Detect which cell encompasses the target text, then output its [x, y] center coordinate. 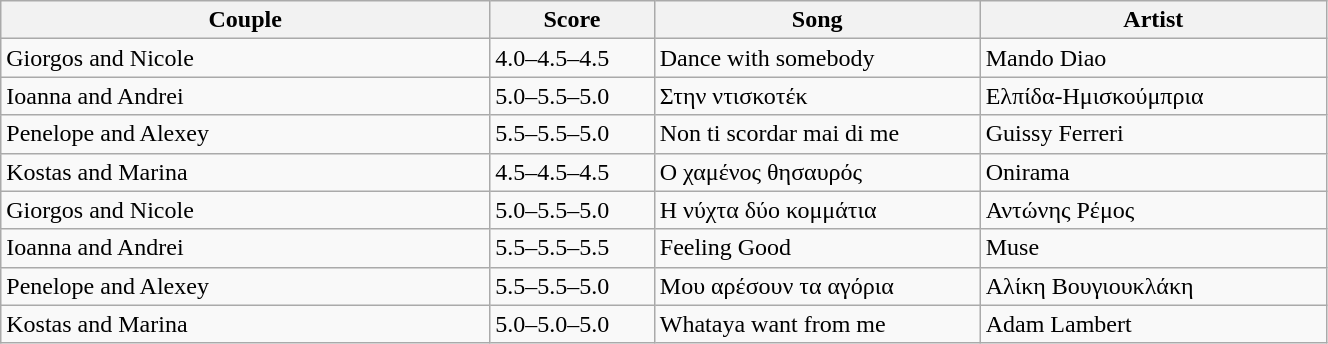
Αντώνης Ρέμος [1153, 210]
Αλίκη Βουγιουκλάκη [1153, 286]
Dance with somebody [817, 58]
Non ti scordar mai di me [817, 134]
H νύχτα δύο κομμάτια [817, 210]
Onirama [1153, 172]
Στην ντισκοτέκ [817, 96]
Ο χαμένος θησαυρός [817, 172]
Adam Lambert [1153, 324]
Song [817, 20]
Ελπίδα-Ημισκούμπρια [1153, 96]
4.5–4.5–4.5 [572, 172]
5.0–5.0–5.0 [572, 324]
Mando Diao [1153, 58]
Whataya want from me [817, 324]
Couple [246, 20]
Feeling Good [817, 248]
Guissy Ferreri [1153, 134]
Artist [1153, 20]
4.0–4.5–4.5 [572, 58]
5.5–5.5–5.5 [572, 248]
Score [572, 20]
Muse [1153, 248]
Μου αρέσουν τα αγόρια [817, 286]
